Determine the (X, Y) coordinate at the center of the cell enclosing the given text.  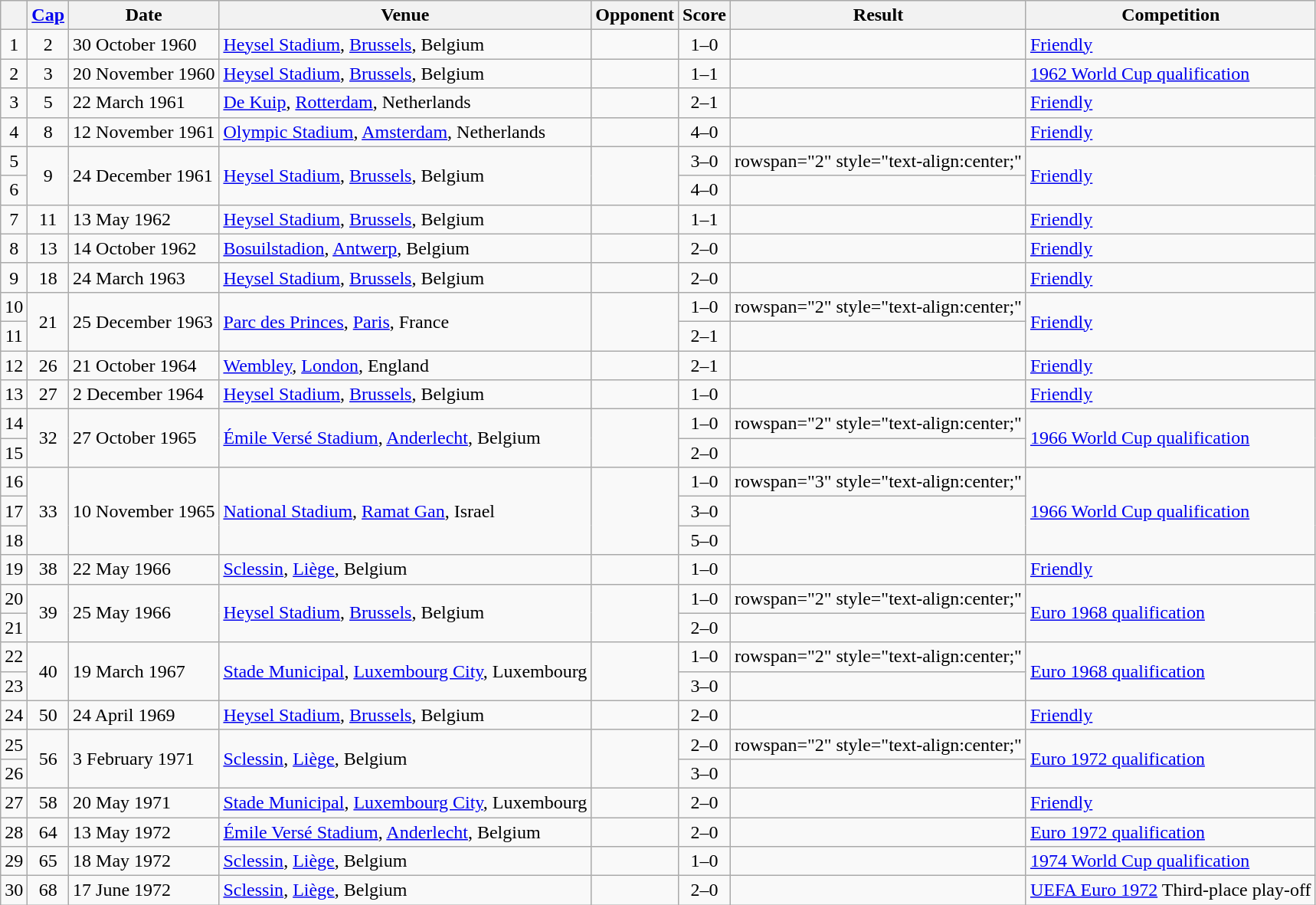
14 (14, 424)
22 March 1961 (144, 103)
24 December 1961 (144, 175)
25 (14, 744)
30 (14, 890)
10 November 1965 (144, 511)
27 October 1965 (144, 438)
13 May 1972 (144, 831)
17 June 1972 (144, 890)
rowspan="3" style="text-align:center;" (879, 482)
Wembley, London, England (405, 366)
National Stadium, Ramat Gan, Israel (405, 511)
15 (14, 453)
Parc des Princes, Paris, France (405, 321)
10 (14, 307)
64 (48, 831)
50 (48, 715)
25 December 1963 (144, 321)
22 (14, 657)
3 February 1971 (144, 759)
30 October 1960 (144, 44)
16 (14, 482)
24 April 1969 (144, 715)
Date (144, 15)
6 (14, 190)
Result (879, 15)
7 (14, 219)
56 (48, 759)
1 (14, 44)
22 May 1966 (144, 569)
1974 World Cup qualification (1170, 861)
Bosuilstadion, Antwerp, Belgium (405, 248)
21 October 1964 (144, 366)
32 (48, 438)
13 May 1962 (144, 219)
Opponent (635, 15)
12 (14, 366)
68 (48, 890)
Olympic Stadium, Amsterdam, Netherlands (405, 132)
4 (14, 132)
20 (14, 598)
19 March 1967 (144, 671)
Competition (1170, 15)
5–0 (705, 540)
17 (14, 511)
Venue (405, 15)
UEFA Euro 1972 Third-place play-off (1170, 890)
39 (48, 613)
25 May 1966 (144, 613)
20 May 1971 (144, 802)
18 May 1972 (144, 861)
28 (14, 831)
12 November 1961 (144, 132)
2 December 1964 (144, 395)
Cap (48, 15)
38 (48, 569)
29 (14, 861)
De Kuip, Rotterdam, Netherlands (405, 103)
24 (14, 715)
Score (705, 15)
23 (14, 686)
65 (48, 861)
20 November 1960 (144, 74)
40 (48, 671)
19 (14, 569)
33 (48, 511)
1962 World Cup qualification (1170, 74)
58 (48, 802)
24 March 1963 (144, 277)
14 October 1962 (144, 248)
